Scan for the cell matching the given text and deliver its [x, y] coordinate at center. 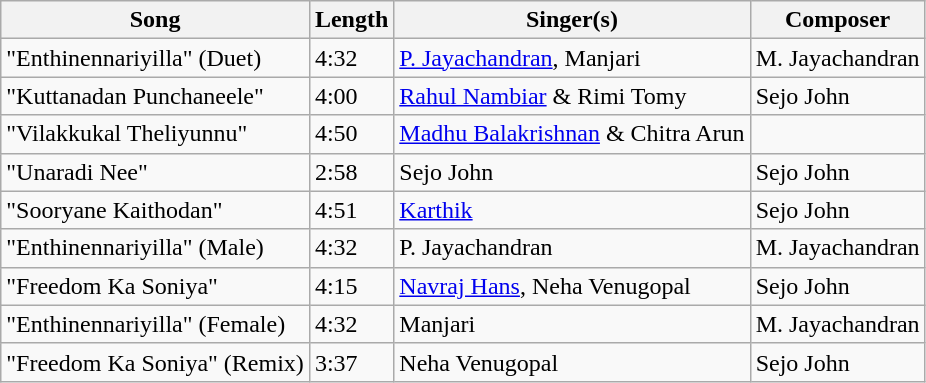
"Enthinennariyilla" (Female) [156, 324]
Singer(s) [572, 20]
"Kuttanadan Punchaneele" [156, 96]
"Freedom Ka Soniya" [156, 286]
Song [156, 20]
"Enthinennariyilla" (Male) [156, 248]
3:37 [351, 362]
Neha Venugopal [572, 362]
"Unaradi Nee" [156, 172]
Rahul Nambiar & Rimi Tomy [572, 96]
"Sooryane Kaithodan" [156, 210]
P. Jayachandran, Manjari [572, 58]
4:50 [351, 134]
Length [351, 20]
Composer [838, 20]
Manjari [572, 324]
"Vilakkukal Theliyunnu" [156, 134]
4:51 [351, 210]
Karthik [572, 210]
Madhu Balakrishnan & Chitra Arun [572, 134]
Navraj Hans, Neha Venugopal [572, 286]
4:00 [351, 96]
4:15 [351, 286]
"Freedom Ka Soniya" (Remix) [156, 362]
"Enthinennariyilla" (Duet) [156, 58]
P. Jayachandran [572, 248]
2:58 [351, 172]
